From the cell containing the given text, extract its center point as [x, y] coordinate. 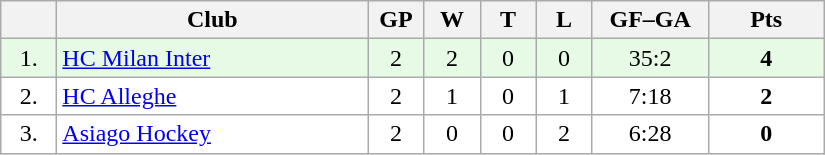
W [452, 20]
GF–GA [650, 20]
2. [29, 96]
3. [29, 134]
35:2 [650, 58]
GP [396, 20]
6:28 [650, 134]
T [508, 20]
7:18 [650, 96]
1. [29, 58]
4 [766, 58]
Club [212, 20]
HC Alleghe [212, 96]
L [564, 20]
Pts [766, 20]
HC Milan Inter [212, 58]
Asiago Hockey [212, 134]
